Extract the (x, y) coordinate from the center of the cell holding the provided text.  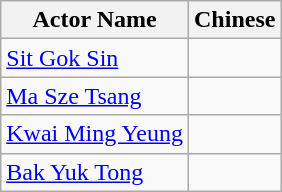
Ma Sze Tsang (95, 96)
Kwai Ming Yeung (95, 134)
Bak Yuk Tong (95, 172)
Sit Gok Sin (95, 58)
Actor Name (95, 20)
Chinese (235, 20)
